Identify which cell holds the provided text, then report its [x, y] central coordinate. 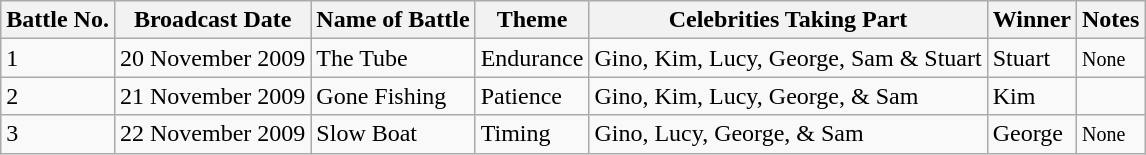
George [1032, 134]
Gone Fishing [393, 96]
Winner [1032, 20]
Broadcast Date [212, 20]
3 [58, 134]
Gino, Kim, Lucy, George, Sam & Stuart [788, 58]
2 [58, 96]
20 November 2009 [212, 58]
Battle No. [58, 20]
Gino, Lucy, George, & Sam [788, 134]
Notes [1110, 20]
22 November 2009 [212, 134]
Kim [1032, 96]
1 [58, 58]
Theme [532, 20]
Celebrities Taking Part [788, 20]
The Tube [393, 58]
Timing [532, 134]
Stuart [1032, 58]
Endurance [532, 58]
Gino, Kim, Lucy, George, & Sam [788, 96]
21 November 2009 [212, 96]
Patience [532, 96]
Slow Boat [393, 134]
Name of Battle [393, 20]
